Return the (X, Y) coordinate for the center point of the cell that contains the specified text.  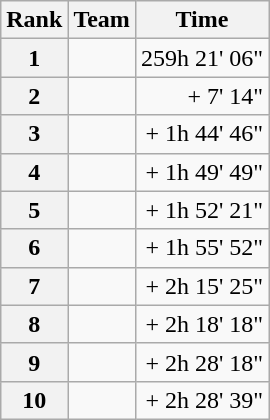
Team (102, 20)
+ 1h 44' 46" (202, 134)
5 (34, 210)
+ 2h 18' 18" (202, 324)
+ 2h 28' 18" (202, 362)
Rank (34, 20)
+ 2h 15' 25" (202, 286)
Time (202, 20)
+ 7' 14" (202, 96)
1 (34, 58)
7 (34, 286)
3 (34, 134)
9 (34, 362)
10 (34, 400)
+ 1h 55' 52" (202, 248)
8 (34, 324)
+ 1h 49' 49" (202, 172)
4 (34, 172)
+ 2h 28' 39" (202, 400)
259h 21' 06" (202, 58)
2 (34, 96)
6 (34, 248)
+ 1h 52' 21" (202, 210)
